For the text-containing cell, return its midpoint in [x, y] coordinate format. 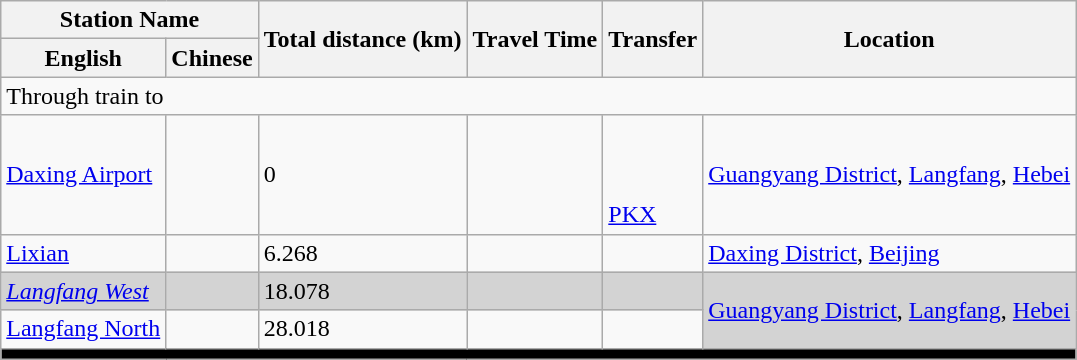
Chinese [212, 58]
18.078 [362, 291]
Station Name [130, 20]
6.268 [362, 253]
Travel Time [535, 39]
PKX [653, 174]
Langfang West [84, 291]
English [84, 58]
Daxing District, Beijing [890, 253]
Daxing Airport [84, 174]
0 [362, 174]
Total distance (km) [362, 39]
Location [890, 39]
Transfer [653, 39]
28.018 [362, 329]
Lixian [84, 253]
Through train to [538, 96]
Langfang North [84, 329]
